Locate the cell with the specified text and output its [x, y] center coordinate. 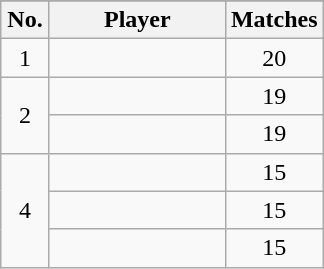
Matches [274, 20]
4 [26, 210]
Player [137, 20]
20 [274, 58]
2 [26, 115]
1 [26, 58]
No. [26, 20]
